Scan for the cell matching the given text and deliver its (X, Y) coordinate at center. 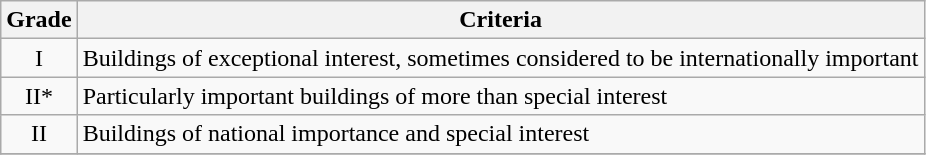
Grade (39, 20)
II* (39, 96)
I (39, 58)
II (39, 134)
Criteria (500, 20)
Buildings of exceptional interest, sometimes considered to be internationally important (500, 58)
Buildings of national importance and special interest (500, 134)
Particularly important buildings of more than special interest (500, 96)
